From the cell containing the given text, extract its center point as [X, Y] coordinate. 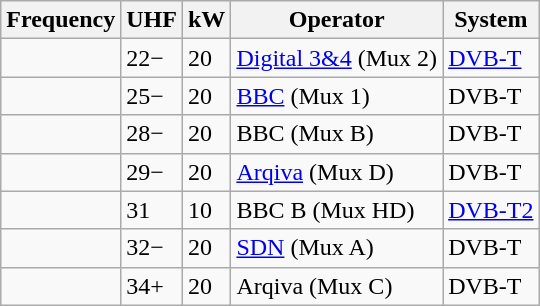
Operator [337, 20]
29− [152, 172]
22− [152, 58]
10 [206, 210]
DVB-T2 [491, 210]
Arqiva (Mux D) [337, 172]
31 [152, 210]
kW [206, 20]
28− [152, 134]
Digital 3&4 (Mux 2) [337, 58]
32− [152, 248]
UHF [152, 20]
Frequency [61, 20]
34+ [152, 286]
25− [152, 96]
SDN (Mux A) [337, 248]
Arqiva (Mux C) [337, 286]
System [491, 20]
BBC (Mux B) [337, 134]
BBC B (Mux HD) [337, 210]
BBC (Mux 1) [337, 96]
